Extract the (x, y) coordinate from the center of the cell holding the provided text.  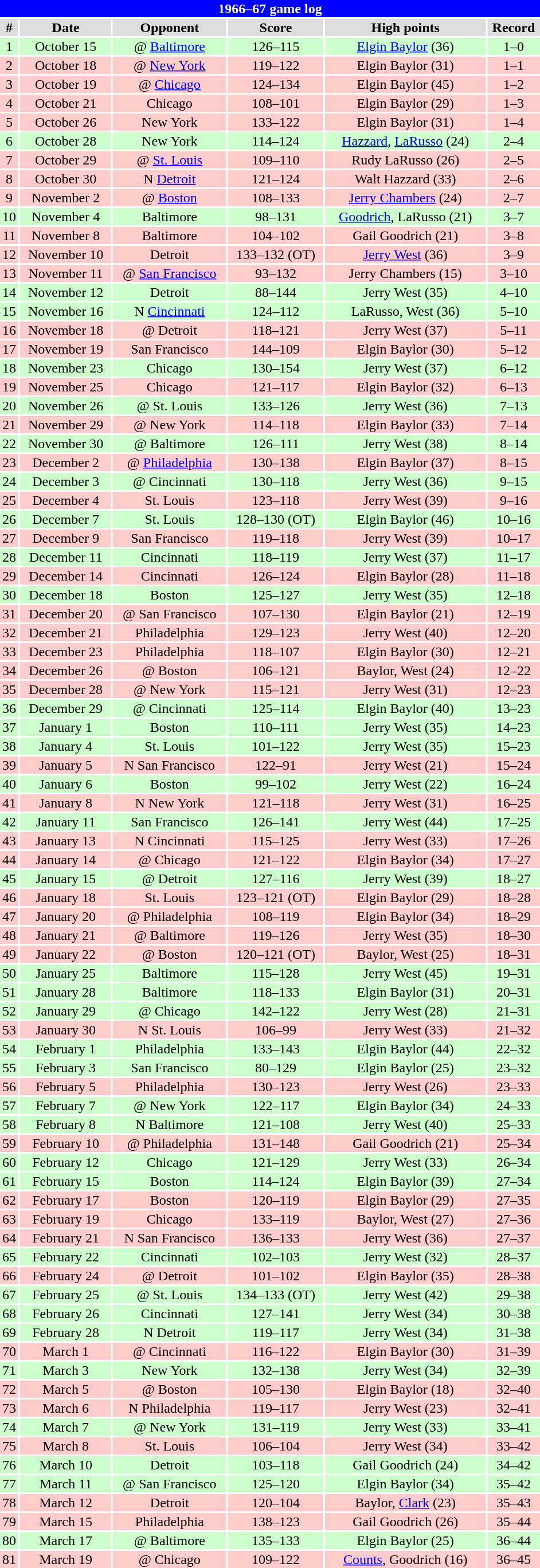
101–102 (275, 1276)
January 25 (65, 973)
Date (65, 28)
108–101 (275, 103)
99–102 (275, 784)
88–144 (275, 292)
Elgin Baylor (37) (406, 462)
December 18 (65, 595)
Walt Hazzard (33) (406, 179)
January 21 (65, 935)
7–13 (514, 406)
1–2 (514, 84)
127–141 (275, 1314)
Baylor, Clark (23) (406, 1503)
March 11 (65, 1484)
45 (9, 879)
October 29 (65, 160)
January 15 (65, 879)
80–129 (275, 1068)
32 (9, 633)
1–3 (514, 103)
October 19 (65, 84)
133–126 (275, 406)
11 (9, 236)
107–130 (275, 614)
118–107 (275, 652)
January 1 (65, 727)
March 5 (65, 1389)
2–5 (514, 160)
2–4 (514, 141)
Jerry West (21) (406, 765)
31–39 (514, 1351)
11–17 (514, 557)
133–143 (275, 1049)
Elgin Baylor (44) (406, 1049)
78 (9, 1503)
Jerry Chambers (24) (406, 198)
Elgin Baylor (36) (406, 46)
17–27 (514, 860)
133–119 (275, 1219)
November 25 (65, 387)
November 26 (65, 406)
Jerry West (22) (406, 784)
4–10 (514, 292)
29 (9, 576)
76 (9, 1465)
12 (9, 254)
109–110 (275, 160)
November 4 (65, 217)
125–114 (275, 708)
7–14 (514, 425)
13 (9, 273)
16 (9, 330)
Opponent (170, 28)
18–27 (514, 879)
March 3 (65, 1370)
January 14 (65, 860)
142–122 (275, 1011)
21–32 (514, 1030)
February 28 (65, 1332)
LaRusso, West (36) (406, 311)
60 (9, 1162)
15 (9, 311)
58 (9, 1124)
3–9 (514, 254)
40 (9, 784)
Score (275, 28)
22–32 (514, 1049)
15–24 (514, 765)
131–148 (275, 1143)
October 18 (65, 65)
44 (9, 860)
118–121 (275, 330)
17–25 (514, 822)
134–133 (OT) (275, 1295)
19–31 (514, 973)
135–133 (275, 1540)
124–112 (275, 311)
31 (9, 614)
136–133 (275, 1238)
November 10 (65, 254)
February 21 (65, 1238)
February 17 (65, 1200)
28–37 (514, 1257)
30–38 (514, 1314)
Elgin Baylor (32) (406, 387)
69 (9, 1332)
January 8 (65, 803)
23–32 (514, 1068)
105–130 (275, 1389)
December 20 (65, 614)
35–43 (514, 1503)
54 (9, 1049)
24 (9, 481)
27 (9, 538)
Elgin Baylor (39) (406, 1181)
December 23 (65, 652)
65 (9, 1257)
March 6 (65, 1408)
9 (9, 198)
Baylor, West (24) (406, 671)
Elgin Baylor (28) (406, 576)
56 (9, 1087)
9–16 (514, 500)
March 7 (65, 1427)
January 20 (65, 916)
50 (9, 973)
January 30 (65, 1030)
14 (9, 292)
35–42 (514, 1484)
49 (9, 954)
120–104 (275, 1503)
42 (9, 822)
32–40 (514, 1389)
120–119 (275, 1200)
Elgin Baylor (45) (406, 84)
121–122 (275, 860)
20 (9, 406)
8 (9, 179)
122–91 (275, 765)
February 25 (65, 1295)
106–121 (275, 671)
November 30 (65, 444)
18–30 (514, 935)
December 7 (65, 519)
Elgin Baylor (18) (406, 1389)
October 26 (65, 122)
6 (9, 141)
33–42 (514, 1446)
Jerry West (32) (406, 1257)
December 28 (65, 689)
16–24 (514, 784)
12–20 (514, 633)
27–37 (514, 1238)
119–126 (275, 935)
4 (9, 103)
February 3 (65, 1068)
October 28 (65, 141)
120–121 (OT) (275, 954)
March 17 (65, 1540)
Jerry Chambers (15) (406, 273)
2–6 (514, 179)
February 22 (65, 1257)
33 (9, 652)
63 (9, 1219)
1–0 (514, 46)
59 (9, 1143)
36–44 (514, 1540)
130–138 (275, 462)
2 (9, 65)
55 (9, 1068)
18 (9, 368)
6–12 (514, 368)
12–21 (514, 652)
81 (9, 1559)
12–18 (514, 595)
Rudy LaRusso (26) (406, 160)
October 21 (65, 103)
February 1 (65, 1049)
13–23 (514, 708)
# (9, 28)
98–131 (275, 217)
2–7 (514, 198)
December 14 (65, 576)
36 (9, 708)
March 8 (65, 1446)
March 19 (65, 1559)
1–1 (514, 65)
122–117 (275, 1106)
46 (9, 897)
38 (9, 746)
102–103 (275, 1257)
February 7 (65, 1106)
121–117 (275, 387)
3–7 (514, 217)
53 (9, 1030)
1–4 (514, 122)
March 15 (65, 1522)
30 (9, 595)
71 (9, 1370)
25–33 (514, 1124)
October 15 (65, 46)
130–118 (275, 481)
November 19 (65, 349)
March 12 (65, 1503)
Jerry West (26) (406, 1087)
77 (9, 1484)
34 (9, 671)
3–8 (514, 236)
January 6 (65, 784)
109–122 (275, 1559)
Elgin Baylor (40) (406, 708)
December 11 (65, 557)
35 (9, 689)
33–41 (514, 1427)
62 (9, 1200)
10–17 (514, 538)
N Baltimore (170, 1124)
108–119 (275, 916)
121–129 (275, 1162)
118–133 (275, 992)
110–111 (275, 727)
21–31 (514, 1011)
N St. Louis (170, 1030)
127–116 (275, 879)
February 19 (65, 1219)
December 21 (65, 633)
November 23 (65, 368)
Hazzard, LaRusso (24) (406, 141)
119–122 (275, 65)
1966–67 game log (270, 9)
December 29 (65, 708)
130–154 (275, 368)
37 (9, 727)
Jerry West (44) (406, 822)
67 (9, 1295)
123–121 (OT) (275, 897)
February 24 (65, 1276)
January 13 (65, 841)
35–44 (514, 1522)
Baylor, West (25) (406, 954)
20–31 (514, 992)
72 (9, 1389)
January 4 (65, 746)
123–118 (275, 500)
February 15 (65, 1181)
Jerry West (38) (406, 444)
115–128 (275, 973)
October 30 (65, 179)
8–15 (514, 462)
48 (9, 935)
131–119 (275, 1427)
November 2 (65, 198)
7 (9, 160)
126–111 (275, 444)
74 (9, 1427)
21 (9, 425)
November 12 (65, 292)
133–132 (OT) (275, 254)
Record (514, 28)
February 5 (65, 1087)
3–10 (514, 273)
Jerry West (28) (406, 1011)
79 (9, 1522)
130–123 (275, 1087)
Baylor, West (27) (406, 1219)
December 2 (65, 462)
December 4 (65, 500)
1 (9, 46)
27–36 (514, 1219)
High points (406, 28)
34–42 (514, 1465)
61 (9, 1181)
N Philadelphia (170, 1408)
November 8 (65, 236)
108–133 (275, 198)
6–13 (514, 387)
Gail Goodrich (24) (406, 1465)
5–10 (514, 311)
12–23 (514, 689)
January 28 (65, 992)
November 29 (65, 425)
43 (9, 841)
104–102 (275, 236)
11–18 (514, 576)
5–11 (514, 330)
52 (9, 1011)
57 (9, 1106)
Counts, Goodrich (16) (406, 1559)
December 26 (65, 671)
14–23 (514, 727)
10–16 (514, 519)
February 12 (65, 1162)
3 (9, 84)
121–124 (275, 179)
January 18 (65, 897)
January 22 (65, 954)
129–123 (275, 633)
101–122 (275, 746)
Elgin Baylor (46) (406, 519)
66 (9, 1276)
126–124 (275, 576)
23–33 (514, 1087)
128–130 (OT) (275, 519)
51 (9, 992)
Jerry West (42) (406, 1295)
November 16 (65, 311)
23 (9, 462)
28 (9, 557)
December 3 (65, 481)
126–141 (275, 822)
25 (9, 500)
18–31 (514, 954)
27–35 (514, 1200)
64 (9, 1238)
December 9 (65, 538)
February 26 (65, 1314)
January 5 (65, 765)
12–22 (514, 671)
68 (9, 1314)
121–108 (275, 1124)
106–104 (275, 1446)
17–26 (514, 841)
8–14 (514, 444)
31–38 (514, 1332)
106–99 (275, 1030)
26–34 (514, 1162)
January 29 (65, 1011)
5–12 (514, 349)
25–34 (514, 1143)
73 (9, 1408)
9–15 (514, 481)
138–123 (275, 1522)
121–118 (275, 803)
Goodrich, LaRusso (21) (406, 217)
10 (9, 217)
114–118 (275, 425)
16–25 (514, 803)
26 (9, 519)
126–115 (275, 46)
18–29 (514, 916)
March 1 (65, 1351)
93–132 (275, 273)
12–19 (514, 614)
Elgin Baylor (21) (406, 614)
27–34 (514, 1181)
32–39 (514, 1370)
29–38 (514, 1295)
103–118 (275, 1465)
24–33 (514, 1106)
November 11 (65, 273)
115–121 (275, 689)
133–122 (275, 122)
70 (9, 1351)
124–134 (275, 84)
Jerry West (45) (406, 973)
February 8 (65, 1124)
Jerry West (23) (406, 1408)
132–138 (275, 1370)
March 10 (65, 1465)
75 (9, 1446)
18–28 (514, 897)
119–118 (275, 538)
N New York (170, 803)
116–122 (275, 1351)
36–45 (514, 1559)
125–127 (275, 595)
Elgin Baylor (35) (406, 1276)
118–119 (275, 557)
19 (9, 387)
15–23 (514, 746)
Gail Goodrich (26) (406, 1522)
144–109 (275, 349)
February 10 (65, 1143)
32–41 (514, 1408)
115–125 (275, 841)
Elgin Baylor (33) (406, 425)
January 11 (65, 822)
November 18 (65, 330)
125–120 (275, 1484)
47 (9, 916)
5 (9, 122)
41 (9, 803)
28–38 (514, 1276)
17 (9, 349)
22 (9, 444)
39 (9, 765)
80 (9, 1540)
